Locate the cell with the specified text and output its [X, Y] center coordinate. 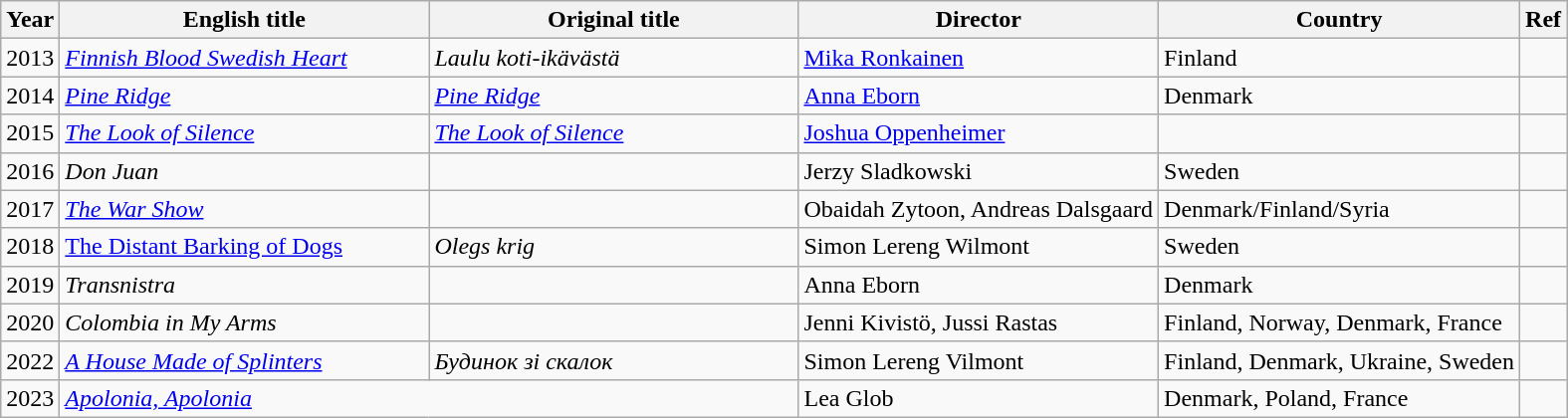
2018 [30, 247]
The War Show [245, 209]
2015 [30, 133]
Ref [1543, 20]
Joshua Oppenheimer [979, 133]
Lea Glob [979, 398]
Year [30, 20]
Будинок зі скалок [613, 360]
The Distant Barking of Dogs [245, 247]
Laulu koti-ikävästä [613, 58]
Finland [1340, 58]
Transnistra [245, 285]
2013 [30, 58]
A House Made of Splinters [245, 360]
Original title [613, 20]
Colombia in My Arms [245, 322]
Country [1340, 20]
Finland, Norway, Denmark, France [1340, 322]
Jerzy Sladkowski [979, 171]
Denmark/Finland/Syria [1340, 209]
2022 [30, 360]
Obaidah Zytoon, Andreas Dalsgaard [979, 209]
2019 [30, 285]
Finland, Denmark, Ukraine, Sweden [1340, 360]
Denmark, Poland, France [1340, 398]
2023 [30, 398]
Jenni Kivistö, Jussi Rastas [979, 322]
Simon Lereng Vilmont [979, 360]
2017 [30, 209]
Don Juan [245, 171]
2020 [30, 322]
Apolonia, Apolonia [429, 398]
Simon Lereng Wilmont [979, 247]
English title [245, 20]
Director [979, 20]
2016 [30, 171]
2014 [30, 96]
Mika Ronkainen [979, 58]
Olegs krig [613, 247]
Finnish Blood Swedish Heart [245, 58]
